Capture the cell that displays the provided text and extract its (X, Y) central coordinate. 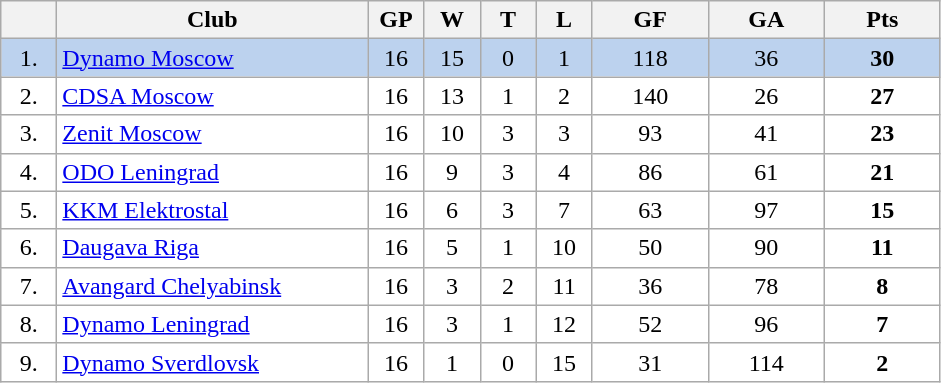
GF (650, 20)
8. (29, 324)
118 (650, 58)
GP (396, 20)
12 (564, 324)
9 (452, 172)
6. (29, 248)
W (452, 20)
86 (650, 172)
Dynamo Leningrad (212, 324)
61 (766, 172)
63 (650, 210)
T (508, 20)
Club (212, 20)
5 (452, 248)
3. (29, 134)
90 (766, 248)
4 (564, 172)
2. (29, 96)
GA (766, 20)
1. (29, 58)
Daugava Riga (212, 248)
114 (766, 362)
4. (29, 172)
27 (882, 96)
KKM Elektrostal (212, 210)
13 (452, 96)
Avangard Chelyabinsk (212, 286)
41 (766, 134)
CDSA Moscow (212, 96)
ODO Leningrad (212, 172)
30 (882, 58)
96 (766, 324)
97 (766, 210)
50 (650, 248)
31 (650, 362)
Dynamo Moscow (212, 58)
6 (452, 210)
140 (650, 96)
23 (882, 134)
93 (650, 134)
7. (29, 286)
5. (29, 210)
Dynamo Sverdlovsk (212, 362)
8 (882, 286)
L (564, 20)
78 (766, 286)
9. (29, 362)
Pts (882, 20)
Zenit Moscow (212, 134)
52 (650, 324)
21 (882, 172)
26 (766, 96)
